Provide the [x, y] coordinate of the cell's center where the given text is located.  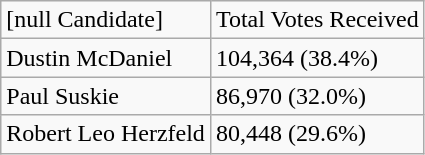
Paul Suskie [106, 96]
80,448 (29.6%) [317, 134]
Total Votes Received [317, 20]
Robert Leo Herzfeld [106, 134]
Dustin McDaniel [106, 58]
[null Candidate] [106, 20]
104,364 (38.4%) [317, 58]
86,970 (32.0%) [317, 96]
